Locate the cell with the specified text and output its [x, y] center coordinate. 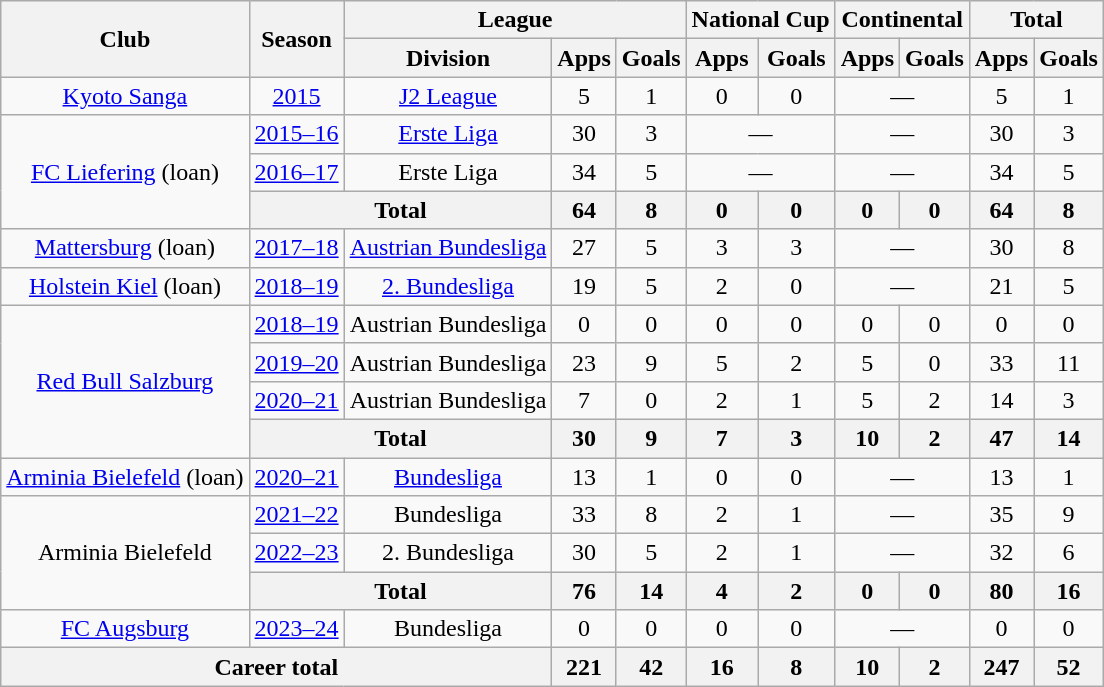
Holstein Kiel (loan) [125, 286]
Season [296, 39]
52 [1069, 667]
Arminia Bielefeld (loan) [125, 477]
76 [584, 591]
FC Augsburg [125, 629]
2015 [296, 96]
Club [125, 39]
247 [1001, 667]
2015–16 [296, 134]
Continental [902, 20]
FC Liefering (loan) [125, 172]
11 [1069, 362]
2017–18 [296, 248]
42 [651, 667]
4 [722, 591]
19 [584, 286]
Division [448, 58]
23 [584, 362]
2022–23 [296, 553]
Kyoto Sanga [125, 96]
27 [584, 248]
2023–24 [296, 629]
32 [1001, 553]
80 [1001, 591]
2021–22 [296, 515]
221 [584, 667]
2019–20 [296, 362]
Mattersburg (loan) [125, 248]
6 [1069, 553]
2016–17 [296, 172]
35 [1001, 515]
Career total [276, 667]
League [515, 20]
21 [1001, 286]
National Cup [760, 20]
47 [1001, 438]
J2 League [448, 96]
Arminia Bielefeld [125, 553]
Red Bull Salzburg [125, 381]
